Search for the cell housing the specified text and yield its (x, y) center coordinate. 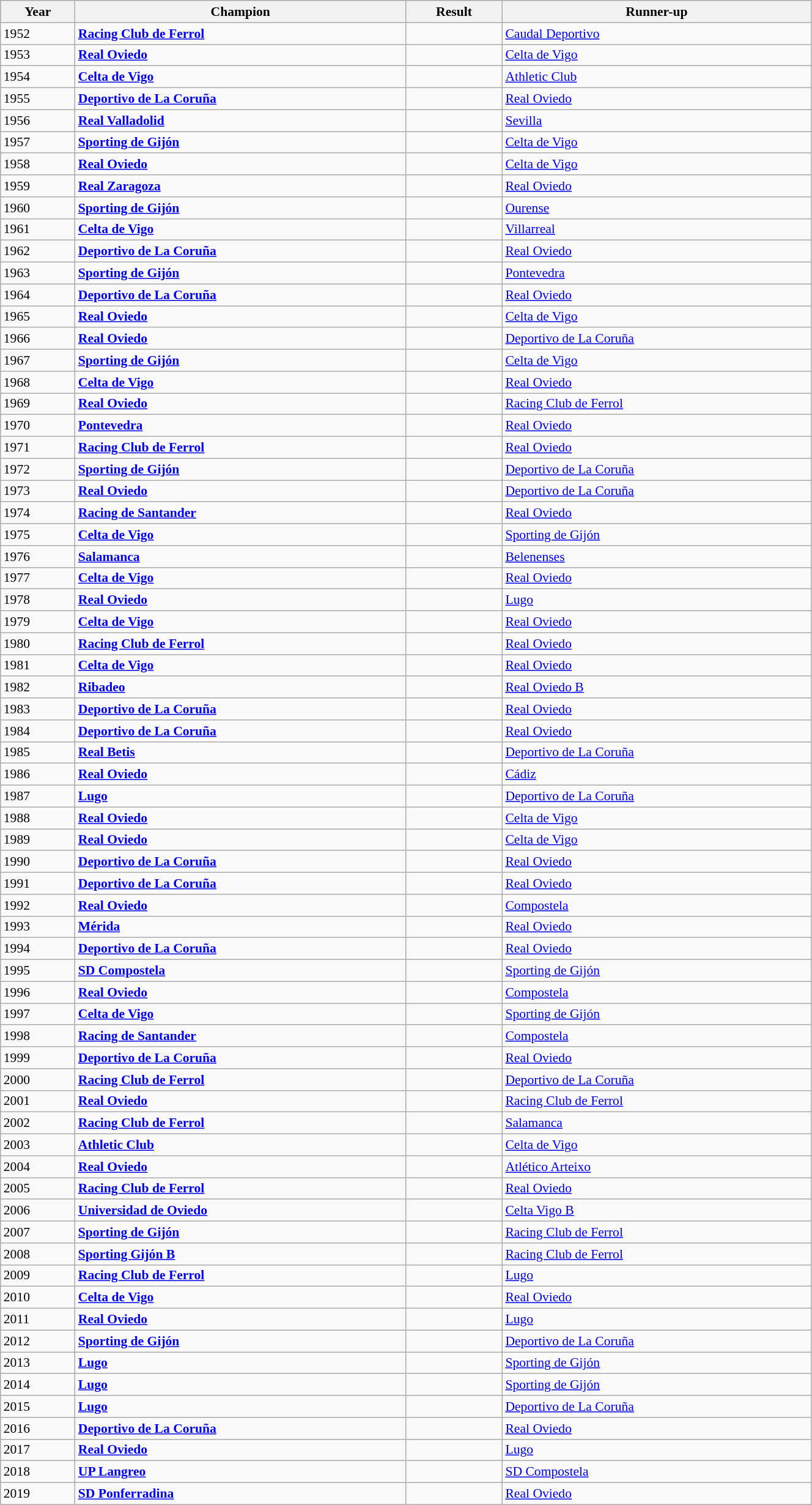
Atlético Arteixo (657, 1167)
2003 (38, 1145)
Ourense (657, 208)
Result (454, 12)
Ribadeo (241, 688)
Villarreal (657, 229)
1969 (38, 404)
SD Ponferradina (241, 1494)
1982 (38, 688)
1956 (38, 121)
2015 (38, 1407)
1997 (38, 1014)
2014 (38, 1385)
Real Oviedo B (657, 688)
Cádiz (657, 775)
1977 (38, 578)
1959 (38, 186)
Runner-up (657, 12)
Year (38, 12)
1970 (38, 426)
1963 (38, 273)
2018 (38, 1472)
1996 (38, 992)
1983 (38, 709)
1991 (38, 883)
1975 (38, 535)
Real Betis (241, 752)
1954 (38, 77)
1967 (38, 360)
Real Valladolid (241, 121)
1966 (38, 339)
1993 (38, 927)
1960 (38, 208)
1987 (38, 797)
Mérida (241, 927)
Caudal Deportivo (657, 34)
1999 (38, 1058)
1979 (38, 622)
2019 (38, 1494)
2004 (38, 1167)
1974 (38, 513)
Sporting Gijón B (241, 1254)
Champion (241, 12)
1964 (38, 295)
2011 (38, 1320)
1952 (38, 34)
1968 (38, 382)
1992 (38, 905)
1990 (38, 862)
1958 (38, 165)
2010 (38, 1298)
1965 (38, 317)
2017 (38, 1450)
1994 (38, 949)
1995 (38, 971)
1978 (38, 600)
Belenenses (657, 557)
2009 (38, 1276)
1961 (38, 229)
1984 (38, 731)
1998 (38, 1036)
1981 (38, 666)
1988 (38, 818)
Real Zaragoza (241, 186)
UP Langreo (241, 1472)
2007 (38, 1232)
1985 (38, 752)
1953 (38, 55)
Celta Vigo B (657, 1211)
2012 (38, 1341)
1955 (38, 99)
1989 (38, 840)
2006 (38, 1211)
1957 (38, 143)
2008 (38, 1254)
2001 (38, 1101)
Universidad de Oviedo (241, 1211)
2005 (38, 1189)
1962 (38, 251)
1973 (38, 491)
2002 (38, 1123)
1980 (38, 644)
1986 (38, 775)
1976 (38, 557)
2016 (38, 1429)
1971 (38, 448)
2000 (38, 1080)
Sevilla (657, 121)
1972 (38, 469)
2013 (38, 1363)
